Pinpoint the cell where the given text exists, returning its [x, y] midpoint coordinate. 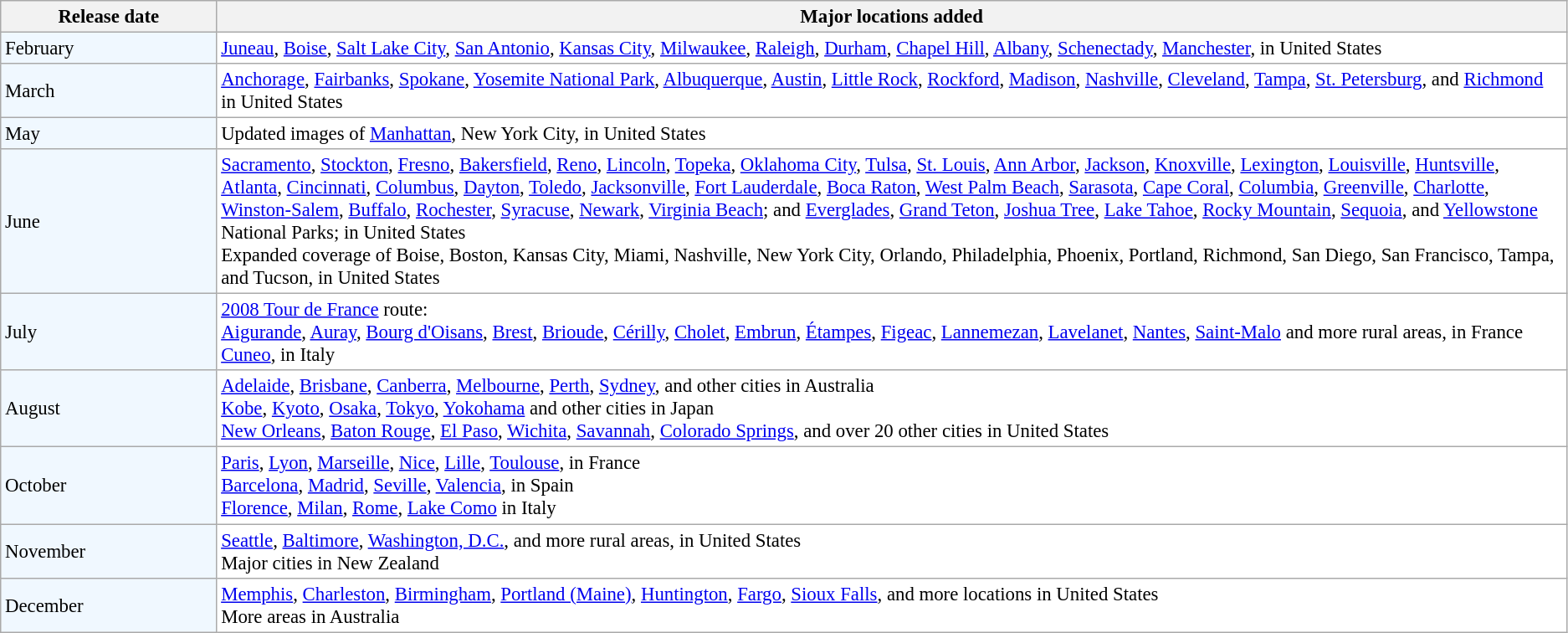
July [109, 332]
November [109, 551]
Juneau, Boise, Salt Lake City, San Antonio, Kansas City, Milwaukee, Raleigh, Durham, Chapel Hill, Albany, Schenectady, Manchester, in United States [892, 49]
Paris, Lyon, Marseille, Nice, Lille, Toulouse, in France Barcelona, Madrid, Seville, Valencia, in Spain Florence, Milan, Rome, Lake Como in Italy [892, 486]
Memphis, Charleston, Birmingham, Portland (Maine), Huntington, Fargo, Sioux Falls, and more locations in United States More areas in Australia [892, 605]
March [109, 90]
May [109, 134]
October [109, 486]
Updated images of Manhattan, New York City, in United States [892, 134]
Seattle, Baltimore, Washington, D.C., and more rural areas, in United States Major cities in New Zealand [892, 551]
February [109, 49]
December [109, 605]
Major locations added [892, 17]
August [109, 409]
Release date [109, 17]
June [109, 221]
